Provide the (x, y) coordinate of the cell's center where the given text is located.  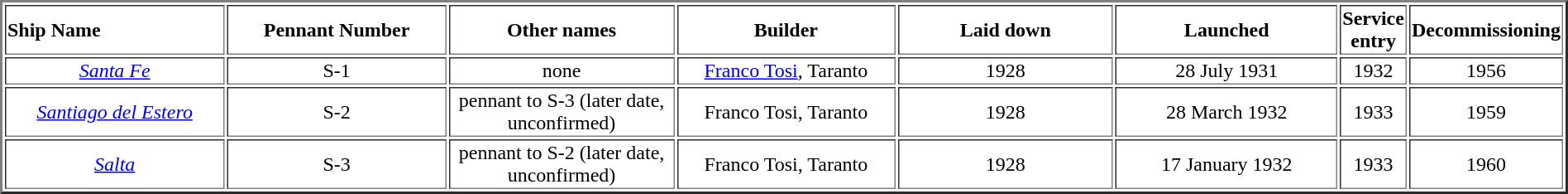
S-2 (336, 112)
Other names (562, 30)
1932 (1373, 71)
1960 (1486, 164)
Service entry (1373, 30)
Santiago del Estero (114, 112)
Launched (1226, 30)
1959 (1486, 112)
Pennant Number (336, 30)
Decommissioning (1486, 30)
Laid down (1006, 30)
17 January 1932 (1226, 164)
S-1 (336, 71)
none (562, 71)
Builder (786, 30)
pennant to S-3 (later date, unconfirmed) (562, 112)
Ship Name (114, 30)
Salta (114, 164)
1956 (1486, 71)
Santa Fe (114, 71)
pennant to S-2 (later date, unconfirmed) (562, 164)
S-3 (336, 164)
28 March 1932 (1226, 112)
28 July 1931 (1226, 71)
